Locate the cell with the specified text and output its [X, Y] center coordinate. 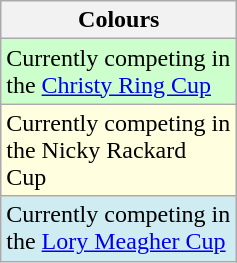
Currently competing in the Lory Meagher Cup [119, 228]
Colours [119, 20]
Currently competing in the Nicky Rackard Cup [119, 150]
Currently competing in the Christy Ring Cup [119, 72]
